Pinpoint the cell where the given text exists, returning its (x, y) midpoint coordinate. 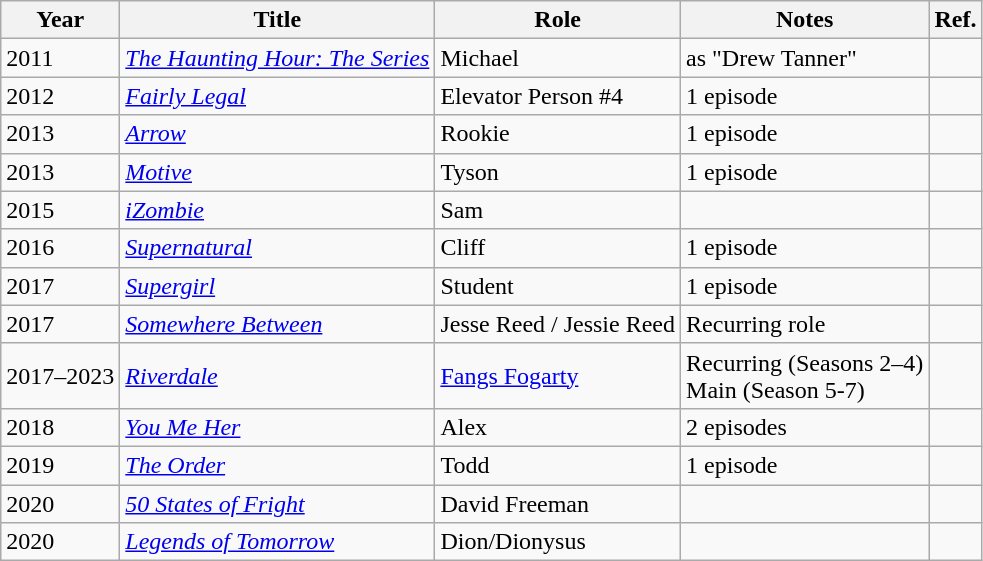
Legends of Tomorrow (278, 542)
Riverdale (278, 376)
iZombie (278, 210)
The Order (278, 465)
Tyson (558, 172)
David Freeman (558, 503)
2011 (60, 58)
Somewhere Between (278, 324)
2 episodes (805, 427)
Dion/Dionysus (558, 542)
50 States of Fright (278, 503)
The Haunting Hour: The Series (278, 58)
Fangs Fogarty (558, 376)
2018 (60, 427)
You Me Her (278, 427)
Jesse Reed / Jessie Reed (558, 324)
Ref. (956, 20)
Fairly Legal (278, 96)
Todd (558, 465)
Alex (558, 427)
Title (278, 20)
Arrow (278, 134)
Sam (558, 210)
2017–2023 (60, 376)
Student (558, 286)
Michael (558, 58)
as "Drew Tanner" (805, 58)
Role (558, 20)
2012 (60, 96)
2016 (60, 248)
2019 (60, 465)
2015 (60, 210)
Elevator Person #4 (558, 96)
Year (60, 20)
Motive (278, 172)
Supergirl (278, 286)
Notes (805, 20)
Recurring (Seasons 2–4) Main (Season 5-7) (805, 376)
Recurring role (805, 324)
Rookie (558, 134)
Cliff (558, 248)
Supernatural (278, 248)
